Output the (X, Y) coordinate of the center of the cell containing the given text.  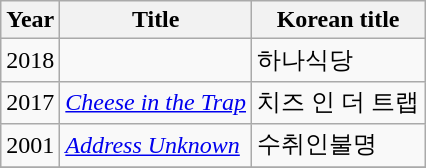
Cheese in the Trap (156, 102)
하나식당 (338, 60)
수취인불명 (338, 146)
2017 (30, 102)
2018 (30, 60)
2001 (30, 146)
치즈 인 더 트랩 (338, 102)
Title (156, 20)
Korean title (338, 20)
Year (30, 20)
Address Unknown (156, 146)
